Return the [x, y] coordinate for the center point of the cell that contains the specified text.  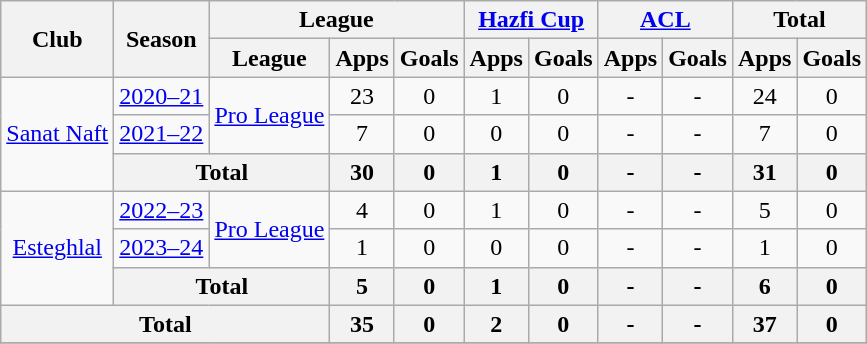
35 [362, 324]
24 [764, 96]
2022–23 [162, 210]
23 [362, 96]
2023–24 [162, 248]
37 [764, 324]
Esteghlal [58, 248]
6 [764, 286]
ACL [665, 20]
Sanat Naft [58, 134]
Club [58, 39]
4 [362, 210]
30 [362, 172]
Hazfi Cup [531, 20]
2 [496, 324]
Season [162, 39]
31 [764, 172]
2021–22 [162, 134]
2020–21 [162, 96]
